For the text-containing cell, return its midpoint in (X, Y) coordinate format. 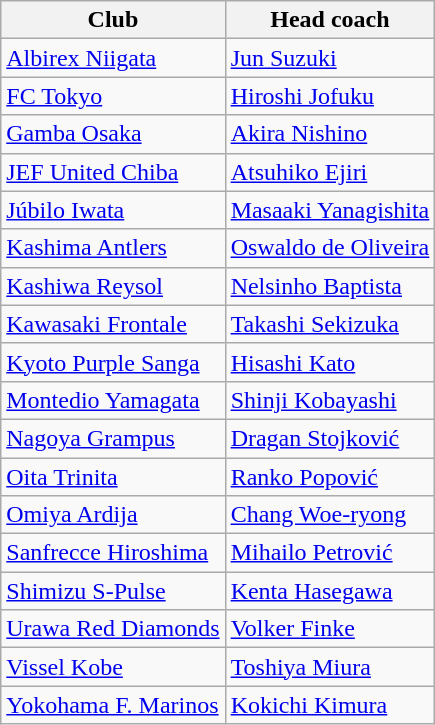
Kyoto Purple Sanga (113, 362)
Gamba Osaka (113, 134)
Urawa Red Diamonds (113, 629)
Mihailo Petrović (330, 553)
JEF United Chiba (113, 172)
Yokohama F. Marinos (113, 705)
Head coach (330, 20)
Chang Woe-ryong (330, 515)
Ranko Popović (330, 477)
Masaaki Yanagishita (330, 210)
Hisashi Kato (330, 362)
Vissel Kobe (113, 667)
Club (113, 20)
Hiroshi Jofuku (330, 96)
Oita Trinita (113, 477)
Omiya Ardija (113, 515)
Kokichi Kimura (330, 705)
Nelsinho Baptista (330, 286)
Shimizu S-Pulse (113, 591)
Kawasaki Frontale (113, 324)
Kashiwa Reysol (113, 286)
Volker Finke (330, 629)
Kashima Antlers (113, 248)
Atsuhiko Ejiri (330, 172)
Takashi Sekizuka (330, 324)
Dragan Stojković (330, 438)
Sanfrecce Hiroshima (113, 553)
Júbilo Iwata (113, 210)
Akira Nishino (330, 134)
Nagoya Grampus (113, 438)
Albirex Niigata (113, 58)
Jun Suzuki (330, 58)
Kenta Hasegawa (330, 591)
FC Tokyo (113, 96)
Oswaldo de Oliveira (330, 248)
Montedio Yamagata (113, 400)
Shinji Kobayashi (330, 400)
Toshiya Miura (330, 667)
